Return (X, Y) of the center of cell containing provided text 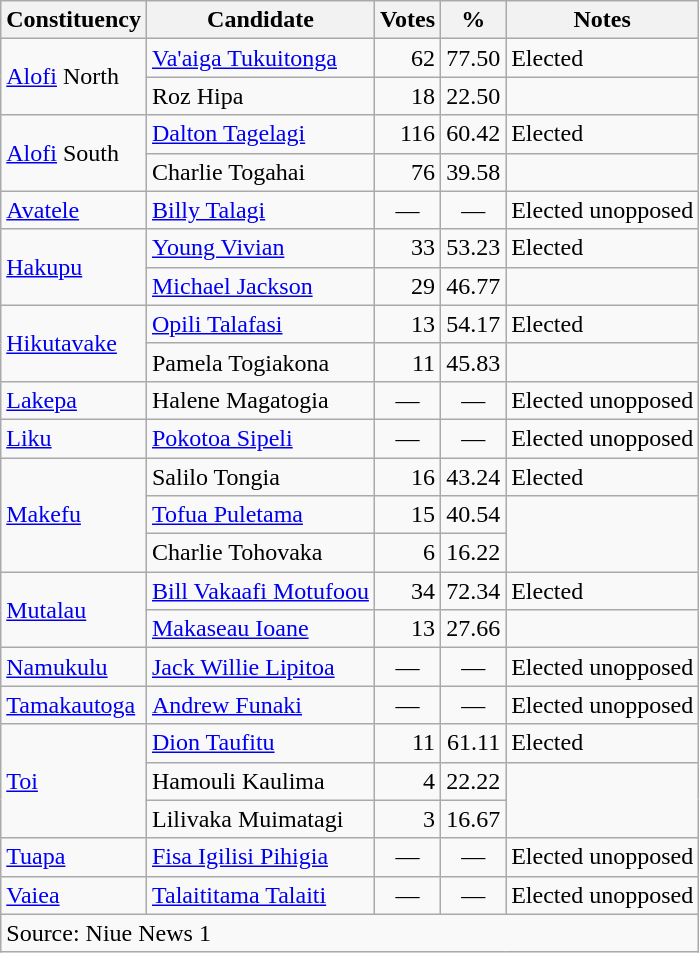
Dalton Tagelagi (260, 134)
29 (407, 286)
Source: Niue News 1 (350, 933)
34 (407, 591)
Talaititama Talaiti (260, 895)
Va'aiga Tukuitonga (260, 58)
Vaiea (74, 895)
61.11 (474, 743)
15 (407, 515)
45.83 (474, 362)
46.77 (474, 286)
Makaseau Ioane (260, 629)
116 (407, 134)
22.22 (474, 781)
Charlie Tohovaka (260, 553)
Fisa Igilisi Pihigia (260, 857)
Hikutavake (74, 343)
Mutalau (74, 610)
40.54 (474, 515)
Notes (602, 20)
Halene Magatogia (260, 400)
18 (407, 96)
Constituency (74, 20)
Candidate (260, 20)
Toi (74, 781)
Billy Talagi (260, 210)
Namukulu (74, 667)
Michael Jackson (260, 286)
Hamouli Kaulima (260, 781)
Opili Talafasi (260, 324)
22.50 (474, 96)
Pamela Togiakona (260, 362)
% (474, 20)
16.67 (474, 819)
54.17 (474, 324)
Pokotoa Sipeli (260, 438)
39.58 (474, 172)
53.23 (474, 248)
77.50 (474, 58)
Andrew Funaki (260, 705)
16.22 (474, 553)
Charlie Togahai (260, 172)
Roz Hipa (260, 96)
Tofua Puletama (260, 515)
Liku (74, 438)
Alofi North (74, 77)
72.34 (474, 591)
76 (407, 172)
Jack Willie Lipitoa (260, 667)
27.66 (474, 629)
Dion Taufitu (260, 743)
Lilivaka Muimatagi (260, 819)
60.42 (474, 134)
3 (407, 819)
Hakupu (74, 267)
16 (407, 477)
6 (407, 553)
4 (407, 781)
Tamakautoga (74, 705)
Young Vivian (260, 248)
43.24 (474, 477)
Avatele (74, 210)
Alofi South (74, 153)
Salilo Tongia (260, 477)
Tuapa (74, 857)
Makefu (74, 515)
33 (407, 248)
Lakepa (74, 400)
62 (407, 58)
Votes (407, 20)
Bill Vakaafi Motufoou (260, 591)
